Return (x, y) of the center of cell containing provided text 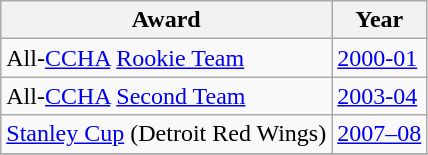
All-CCHA Second Team (166, 96)
2000-01 (380, 58)
Stanley Cup (Detroit Red Wings) (166, 134)
Year (380, 20)
2003-04 (380, 96)
2007–08 (380, 134)
Award (166, 20)
All-CCHA Rookie Team (166, 58)
